Output the [x, y] coordinate of the center of the cell containing the given text.  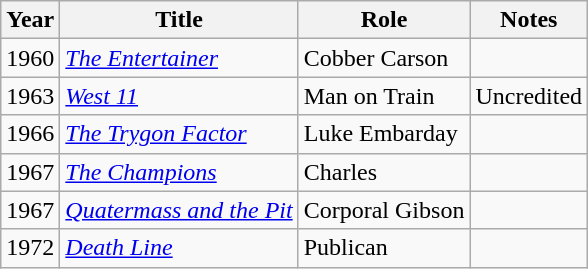
Notes [529, 20]
Quatermass and the Pit [179, 210]
Cobber Carson [384, 58]
Corporal Gibson [384, 210]
Year [30, 20]
The Champions [179, 172]
West 11 [179, 96]
1972 [30, 248]
Death Line [179, 248]
Man on Train [384, 96]
Uncredited [529, 96]
1960 [30, 58]
Charles [384, 172]
The Entertainer [179, 58]
Role [384, 20]
Publican [384, 248]
The Trygon Factor [179, 134]
Title [179, 20]
1963 [30, 96]
Luke Embarday [384, 134]
1966 [30, 134]
